Pinpoint the cell where the given text exists, returning its (x, y) midpoint coordinate. 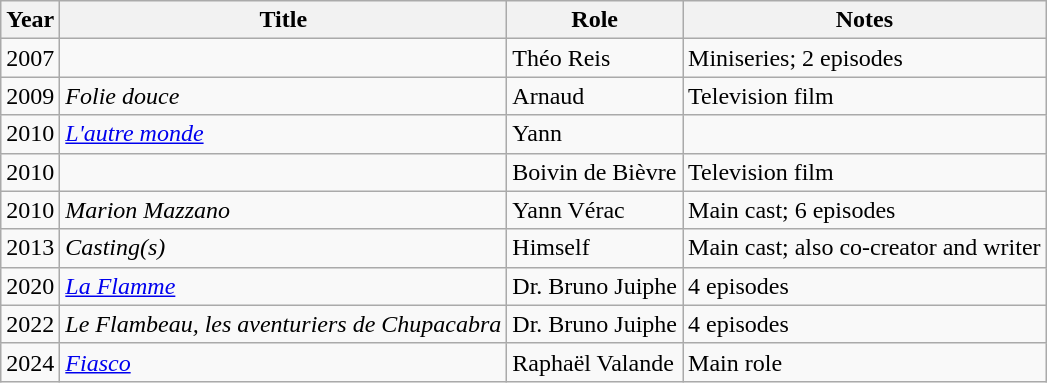
Marion Mazzano (284, 210)
L'autre monde (284, 134)
Casting(s) (284, 248)
Notes (865, 20)
2007 (30, 58)
Main cast; also co-creator and writer (865, 248)
Raphaël Valande (595, 362)
Miniseries; 2 episodes (865, 58)
2013 (30, 248)
Arnaud (595, 96)
2022 (30, 324)
Yann Vérac (595, 210)
Théo Reis (595, 58)
Fiasco (284, 362)
Year (30, 20)
Boivin de Bièvre (595, 172)
Role (595, 20)
Le Flambeau, les aventuriers de Chupacabra (284, 324)
2024 (30, 362)
Main role (865, 362)
Main cast; 6 episodes (865, 210)
Yann (595, 134)
Folie douce (284, 96)
Title (284, 20)
La Flamme (284, 286)
2020 (30, 286)
2009 (30, 96)
Himself (595, 248)
